Provide the [x, y] coordinate of the cell's center where the given text is located.  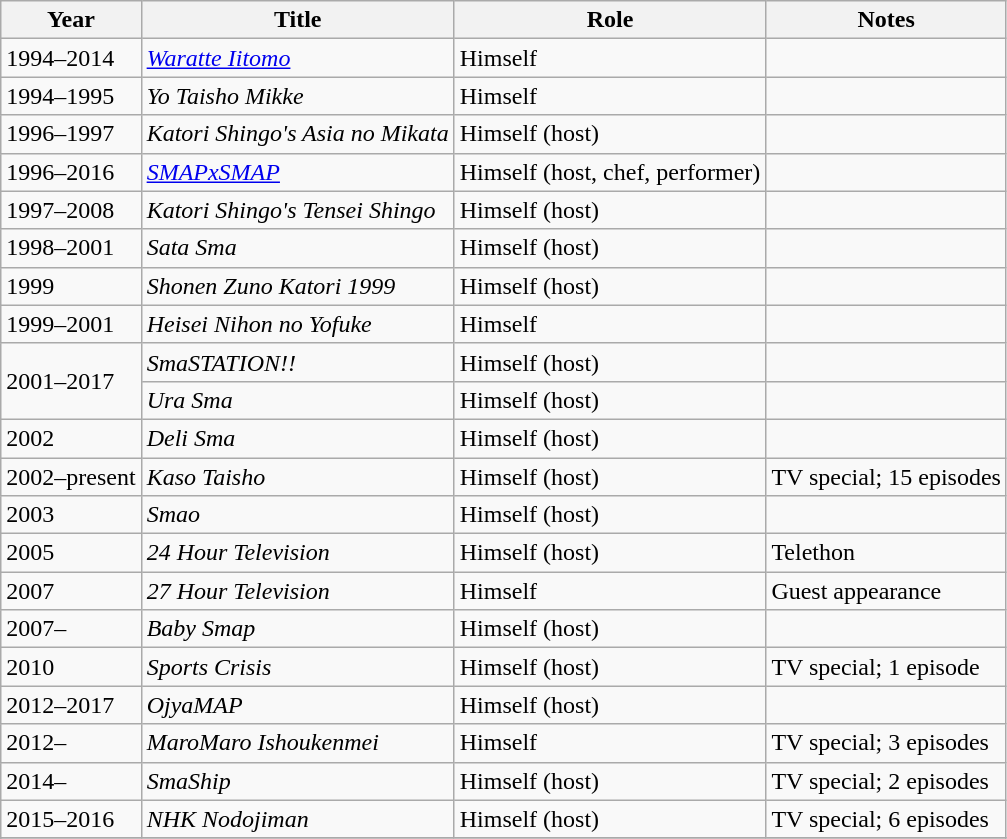
Waratte Iitomo [298, 58]
Notes [886, 20]
24 Hour Television [298, 553]
Baby Smap [298, 629]
2012–2017 [71, 705]
Year [71, 20]
2010 [71, 667]
Yo Taisho Mikke [298, 96]
Smao [298, 515]
2007 [71, 591]
1999 [71, 286]
TV special; 2 episodes [886, 781]
2001–2017 [71, 381]
Telethon [886, 553]
Katori Shingo's Tensei Shingo [298, 210]
2002 [71, 438]
Deli Sma [298, 438]
1997–2008 [71, 210]
Kaso Taisho [298, 477]
2015–2016 [71, 819]
MaroMaro Ishoukenmei [298, 743]
Role [610, 20]
2002–present [71, 477]
SmaShip [298, 781]
TV special; 1 episode [886, 667]
1996–2016 [71, 172]
TV special; 6 episodes [886, 819]
Katori Shingo's Asia no Mikata [298, 134]
TV special; 3 episodes [886, 743]
Shonen Zuno Katori 1999 [298, 286]
1996–1997 [71, 134]
1994–1995 [71, 96]
NHK Nodojiman [298, 819]
2007– [71, 629]
2005 [71, 553]
2012– [71, 743]
Guest appearance [886, 591]
Title [298, 20]
SMAPxSMAP [298, 172]
1999–2001 [71, 324]
1994–2014 [71, 58]
Himself (host, chef, performer) [610, 172]
Sports Crisis [298, 667]
OjyaMAP [298, 705]
TV special; 15 episodes [886, 477]
Sata Sma [298, 248]
Ura Sma [298, 400]
1998–2001 [71, 248]
SmaSTATION!! [298, 362]
Heisei Nihon no Yofuke [298, 324]
27 Hour Television [298, 591]
2003 [71, 515]
2014– [71, 781]
